Output the (x, y) coordinate of the center of the cell containing the given text.  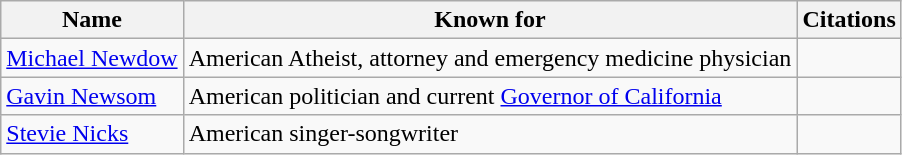
Michael Newdow (92, 58)
Name (92, 20)
Known for (490, 20)
American singer-songwriter (490, 134)
Stevie Nicks (92, 134)
American politician and current Governor of California (490, 96)
Citations (849, 20)
Gavin Newsom (92, 96)
American Atheist, attorney and emergency medicine physician (490, 58)
